Return (X, Y) of the center of cell containing provided text 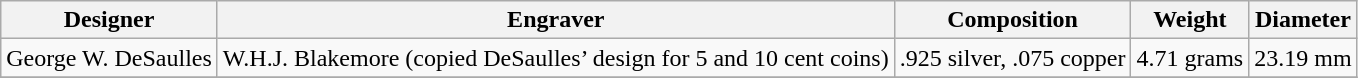
4.71 grams (1190, 58)
23.19 mm (1303, 58)
Composition (1012, 20)
W.H.J. Blakemore (copied DeSaulles’ design for 5 and 10 cent coins) (556, 58)
Weight (1190, 20)
.925 silver, .075 copper (1012, 58)
Designer (110, 20)
George W. DeSaulles (110, 58)
Engraver (556, 20)
Diameter (1303, 20)
